From the cell containing the given text, extract its center point as [X, Y] coordinate. 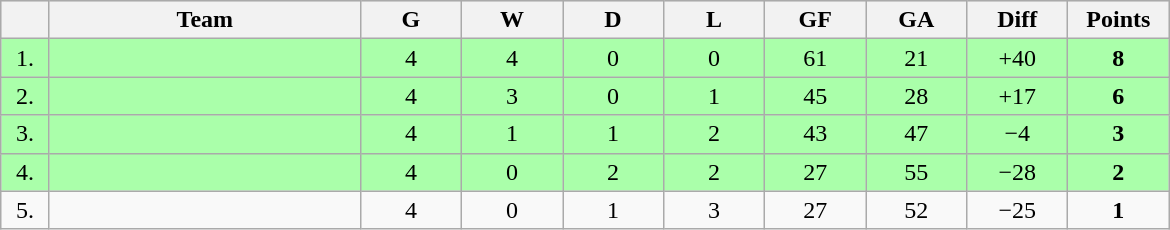
52 [916, 210]
W [512, 20]
G [410, 20]
43 [816, 134]
45 [816, 96]
Team [204, 20]
1. [26, 58]
GA [916, 20]
D [612, 20]
8 [1118, 58]
21 [916, 58]
Points [1118, 20]
−25 [1018, 210]
−4 [1018, 134]
28 [916, 96]
3. [26, 134]
2. [26, 96]
6 [1118, 96]
4. [26, 172]
+40 [1018, 58]
Diff [1018, 20]
L [714, 20]
5. [26, 210]
55 [916, 172]
61 [816, 58]
47 [916, 134]
+17 [1018, 96]
GF [816, 20]
−28 [1018, 172]
